Extract the [x, y] coordinate from the center of the cell holding the provided text.  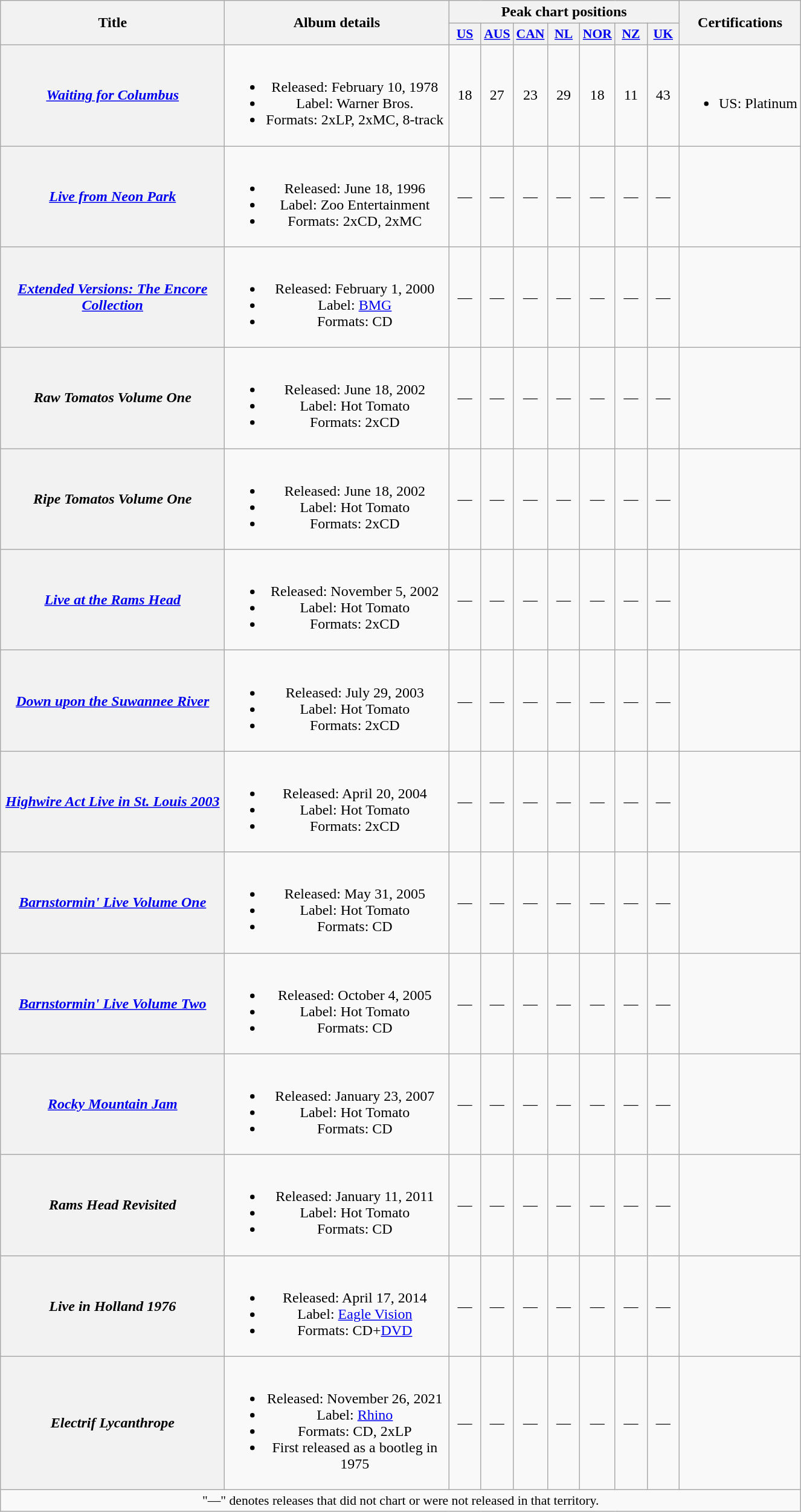
Released: April 20, 2004Label: Hot TomatoFormats: 2xCD [337, 802]
43 [663, 95]
Album details [337, 23]
Released: October 4, 2005Label: Hot TomatoFormats: CD [337, 1004]
Peak chart positions [564, 12]
Released: July 29, 2003Label: Hot TomatoFormats: 2xCD [337, 700]
Live at the Rams Head [112, 600]
Down upon the Suwannee River [112, 700]
Released: January 11, 2011Label: Hot TomatoFormats: CD [337, 1205]
Rocky Mountain Jam [112, 1104]
CAN [530, 34]
Certifications [739, 23]
Released: June 18, 1996Label: Zoo EntertainmentFormats: 2xCD, 2xMC [337, 197]
Released: November 5, 2002Label: Hot TomatoFormats: 2xCD [337, 600]
Released: February 10, 1978Label: Warner Bros.Formats: 2xLP, 2xMC, 8-track [337, 95]
Electrif Lycanthrope [112, 1423]
Barnstormin' Live Volume One [112, 902]
Released: May 31, 2005Label: Hot TomatoFormats: CD [337, 902]
Barnstormin' Live Volume Two [112, 1004]
27 [497, 95]
Released: November 26, 2021Label: RhinoFormats: CD, 2xLPFirst released as a bootleg in 1975 [337, 1423]
Released: February 1, 2000Label: BMGFormats: CD [337, 297]
Extended Versions: The Encore Collection [112, 297]
"—" denotes releases that did not chart or were not released in that territory. [401, 1501]
Raw Tomatos Volume One [112, 399]
Ripe Tomatos Volume One [112, 499]
NOR [597, 34]
US [465, 34]
UK [663, 34]
Released: April 17, 2014Label: Eagle VisionFormats: CD+DVD [337, 1305]
11 [631, 95]
NL [563, 34]
29 [563, 95]
NZ [631, 34]
Live from Neon Park [112, 197]
Title [112, 23]
US: Platinum [739, 95]
Waiting for Columbus [112, 95]
Highwire Act Live in St. Louis 2003 [112, 802]
Released: January 23, 2007Label: Hot TomatoFormats: CD [337, 1104]
Rams Head Revisited [112, 1205]
23 [530, 95]
Live in Holland 1976 [112, 1305]
AUS [497, 34]
